Pinpoint the cell where the given text exists, returning its [X, Y] midpoint coordinate. 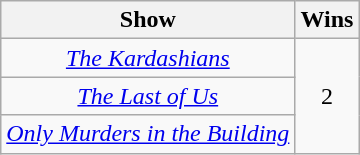
Show [148, 20]
Wins [327, 20]
Only Murders in the Building [148, 134]
The Last of Us [148, 96]
2 [327, 96]
The Kardashians [148, 58]
